Return [X, Y] of the center of cell containing provided text 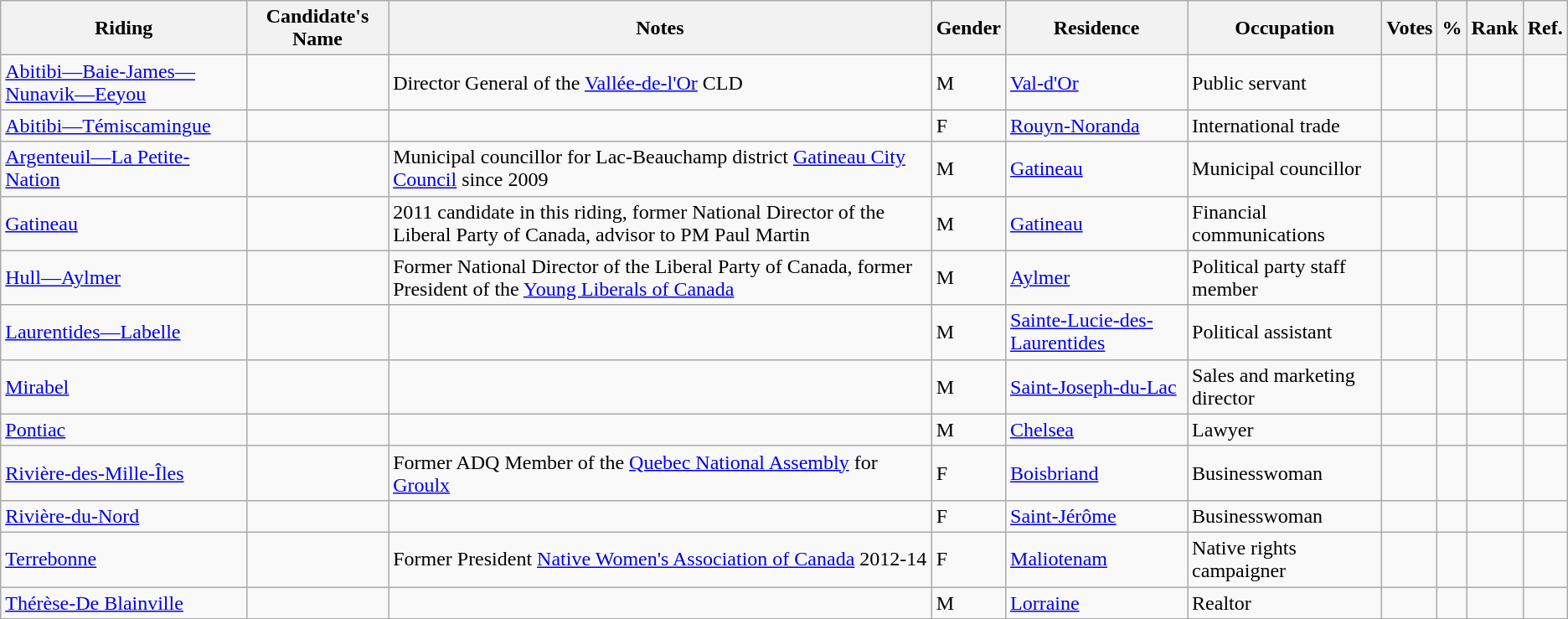
Pontiac [124, 430]
Gender [968, 28]
Former National Director of the Liberal Party of Canada, former President of the Young Liberals of Canada [660, 278]
Maliotenam [1097, 560]
Argenteuil—La Petite-Nation [124, 169]
Public servant [1285, 82]
Municipal councillor [1285, 169]
Boisbriand [1097, 472]
Residence [1097, 28]
Mirabel [124, 387]
Terrebonne [124, 560]
Thérèse-De Blainville [124, 602]
International trade [1285, 126]
Candidate's Name [317, 28]
% [1452, 28]
Financial communications [1285, 223]
Laurentides—Labelle [124, 332]
Native rights campaigner [1285, 560]
Municipal councillor for Lac-Beauchamp district Gatineau City Council since 2009 [660, 169]
Former President Native Women's Association of Canada 2012-14 [660, 560]
Abitibi—Baie-James—Nunavik—Eeyou [124, 82]
Rivière-du-Nord [124, 516]
Political party staff member [1285, 278]
Sales and marketing director [1285, 387]
Abitibi—Témiscamingue [124, 126]
Rouyn-Noranda [1097, 126]
Aylmer [1097, 278]
Sainte-Lucie-des-Laurentides [1097, 332]
Political assistant [1285, 332]
Riding [124, 28]
Realtor [1285, 602]
Rivière-des-Mille-Îles [124, 472]
Ref. [1545, 28]
Chelsea [1097, 430]
2011 candidate in this riding, former National Director of the Liberal Party of Canada, advisor to PM Paul Martin [660, 223]
Votes [1410, 28]
Former ADQ Member of the Quebec National Assembly for Groulx [660, 472]
Rank [1494, 28]
Occupation [1285, 28]
Notes [660, 28]
Saint-Joseph-du-Lac [1097, 387]
Val-d'Or [1097, 82]
Director General of the Vallée-de-l'Or CLD [660, 82]
Saint-Jérôme [1097, 516]
Lorraine [1097, 602]
Hull—Aylmer [124, 278]
Lawyer [1285, 430]
